Identify which cell holds the provided text, then report its (x, y) central coordinate. 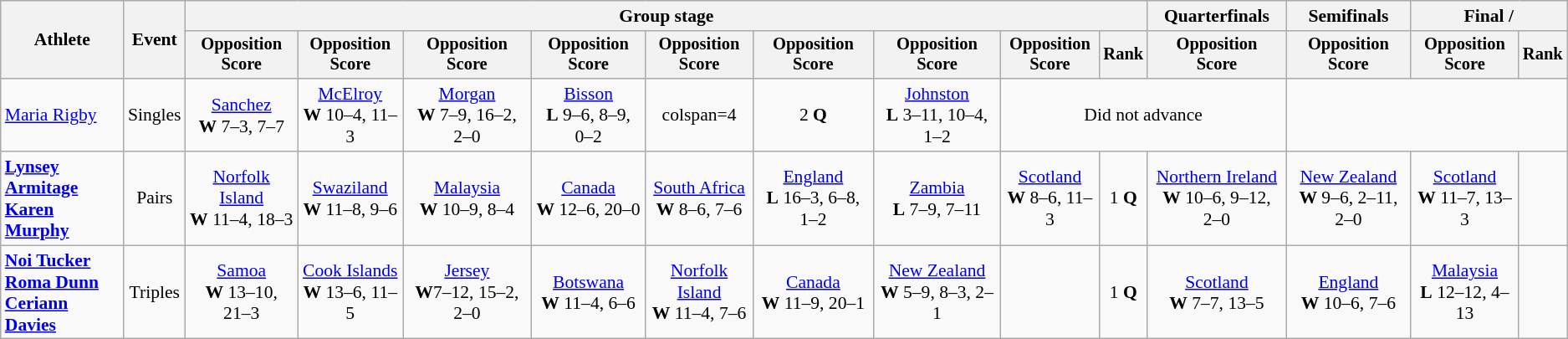
McElroy W 10–4, 11–3 (350, 116)
Pairs (155, 198)
England L 16–3, 6–8, 1–2 (813, 198)
Singles (155, 116)
Malaysia L 12–12, 4–13 (1465, 292)
Norfolk Island W 11–4, 18–3 (242, 198)
Lynsey ArmitageKaren Murphy (62, 198)
Scotland W 11–7, 13–3 (1465, 198)
New Zealand W 9–6, 2–11, 2–0 (1348, 198)
Scotland W 8–6, 11–3 (1050, 198)
Final / (1489, 16)
Athlete (62, 40)
colspan=4 (699, 116)
Sanchez W 7–3, 7–7 (242, 116)
Bisson L 9–6, 8–9, 0–2 (589, 116)
New Zealand W 5–9, 8–3, 2–1 (937, 292)
South Africa W 8–6, 7–6 (699, 198)
Quarterfinals (1217, 16)
Event (155, 40)
Scotland W 7–7, 13–5 (1217, 292)
Cook Islands W 13–6, 11–5 (350, 292)
Swaziland W 11–8, 9–6 (350, 198)
Norfolk Island W 11–4, 7–6 (699, 292)
Zambia L 7–9, 7–11 (937, 198)
Maria Rigby (62, 116)
Canada W 12–6, 20–0 (589, 198)
Samoa W 13–10, 21–3 (242, 292)
Canada W 11–9, 20–1 (813, 292)
2 Q (813, 116)
Did not advance (1142, 116)
Group stage (667, 16)
England W 10–6, 7–6 (1348, 292)
Morgan W 7–9, 16–2, 2–0 (467, 116)
Northern Ireland W 10–6, 9–12, 2–0 (1217, 198)
Noi TuckerRoma DunnCeriann Davies (62, 292)
Botswana W 11–4, 6–6 (589, 292)
Triples (155, 292)
Semifinals (1348, 16)
Johnston L 3–11, 10–4, 1–2 (937, 116)
Malaysia W 10–9, 8–4 (467, 198)
Jersey W7–12, 15–2, 2–0 (467, 292)
